Search for the cell housing the specified text and yield its (X, Y) center coordinate. 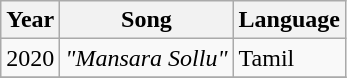
"Mansara Sollu" (146, 58)
Song (146, 20)
Year (30, 20)
Tamil (289, 58)
Language (289, 20)
2020 (30, 58)
